Identify which cell holds the provided text, then report its (x, y) central coordinate. 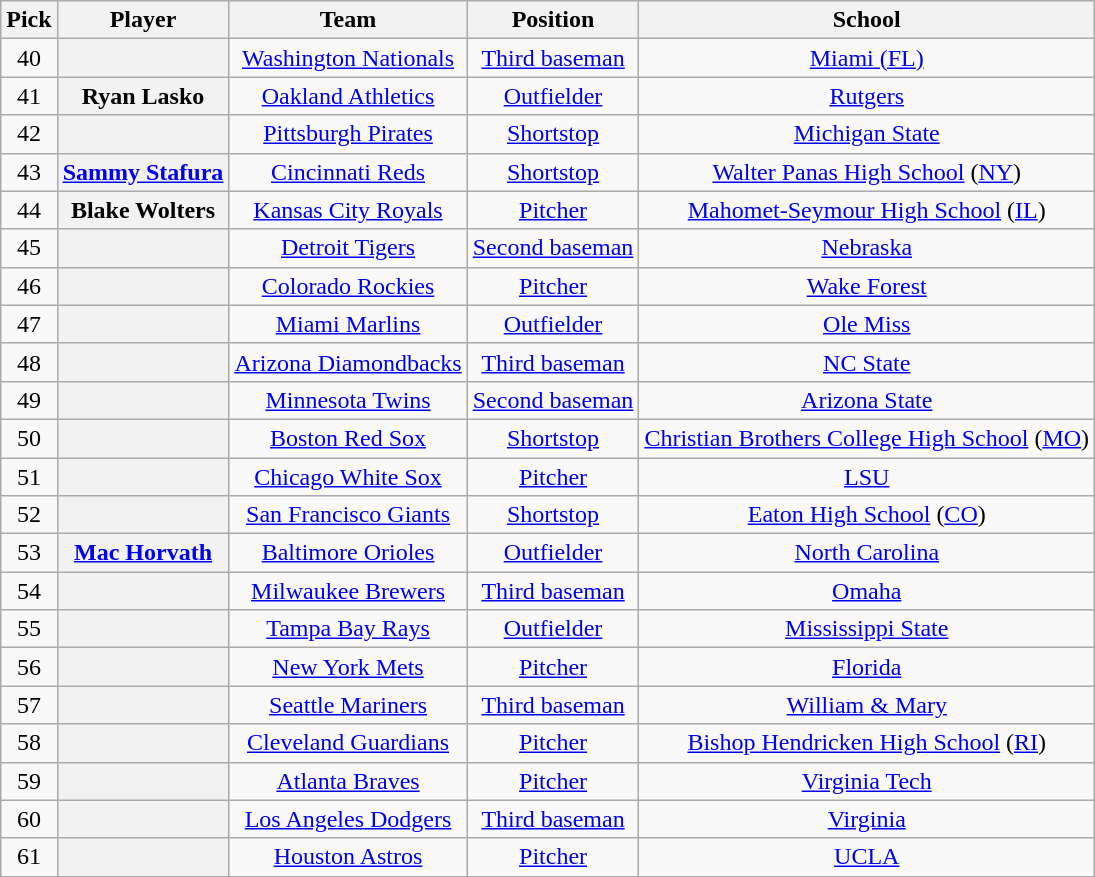
Washington Nationals (348, 58)
58 (29, 743)
Miami Marlins (348, 324)
NC State (867, 362)
Michigan State (867, 134)
Christian Brothers College High School (MO) (867, 438)
41 (29, 96)
Baltimore Orioles (348, 553)
Pittsburgh Pirates (348, 134)
Position (553, 20)
50 (29, 438)
Los Angeles Dodgers (348, 819)
Minnesota Twins (348, 400)
54 (29, 591)
52 (29, 515)
Wake Forest (867, 286)
San Francisco Giants (348, 515)
46 (29, 286)
Eaton High School (CO) (867, 515)
44 (29, 210)
Tampa Bay Rays (348, 629)
Miami (FL) (867, 58)
Mahomet-Seymour High School (IL) (867, 210)
Pick (29, 20)
Colorado Rockies (348, 286)
Omaha (867, 591)
48 (29, 362)
45 (29, 248)
42 (29, 134)
55 (29, 629)
40 (29, 58)
Mississippi State (867, 629)
Sammy Stafura (143, 172)
61 (29, 857)
Chicago White Sox (348, 477)
51 (29, 477)
William & Mary (867, 705)
Milwaukee Brewers (348, 591)
Virginia (867, 819)
56 (29, 667)
Arizona Diamondbacks (348, 362)
Seattle Mariners (348, 705)
53 (29, 553)
Florida (867, 667)
Atlanta Braves (348, 781)
Bishop Hendricken High School (RI) (867, 743)
Walter Panas High School (NY) (867, 172)
Rutgers (867, 96)
LSU (867, 477)
Cincinnati Reds (348, 172)
57 (29, 705)
49 (29, 400)
School (867, 20)
Nebraska (867, 248)
Ole Miss (867, 324)
Blake Wolters (143, 210)
Team (348, 20)
Kansas City Royals (348, 210)
Houston Astros (348, 857)
North Carolina (867, 553)
New York Mets (348, 667)
Ryan Lasko (143, 96)
UCLA (867, 857)
Boston Red Sox (348, 438)
47 (29, 324)
Oakland Athletics (348, 96)
60 (29, 819)
59 (29, 781)
Mac Horvath (143, 553)
Detroit Tigers (348, 248)
Cleveland Guardians (348, 743)
43 (29, 172)
Player (143, 20)
Arizona State (867, 400)
Virginia Tech (867, 781)
